Identify which cell holds the provided text, then report its [X, Y] central coordinate. 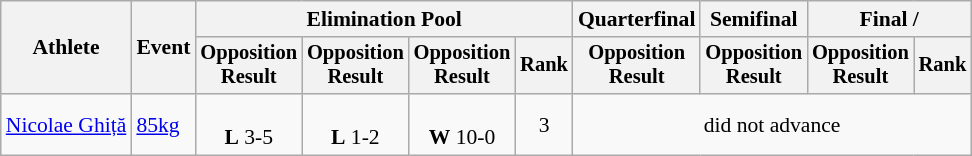
Nicolae Ghiță [66, 124]
did not advance [772, 124]
85kg [163, 124]
Event [163, 48]
Semifinal [754, 19]
Quarterfinal [637, 19]
Final / [889, 19]
L 1-2 [356, 124]
3 [544, 124]
Athlete [66, 48]
W 10-0 [462, 124]
L 3-5 [248, 124]
Elimination Pool [384, 19]
